Locate the cell with the specified text and output its (x, y) center coordinate. 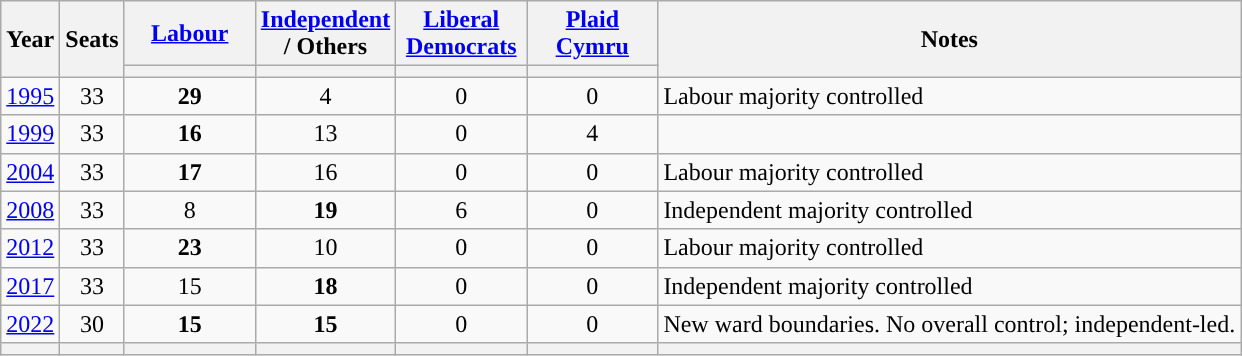
2012 (30, 248)
New ward boundaries. No overall control; independent-led. (950, 324)
8 (190, 210)
30 (92, 324)
23 (190, 248)
Year (30, 39)
Seats (92, 39)
Plaid Cymru (592, 34)
2022 (30, 324)
2004 (30, 172)
18 (325, 286)
Labour (190, 34)
29 (190, 96)
17 (190, 172)
19 (325, 210)
1999 (30, 134)
6 (462, 210)
13 (325, 134)
1995 (30, 96)
Liberal Democrats (462, 34)
Independent / Others (325, 34)
2017 (30, 286)
2008 (30, 210)
Notes (950, 39)
10 (325, 248)
